Detect which cell encompasses the target text, then output its [X, Y] center coordinate. 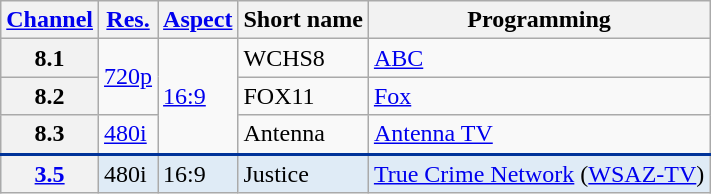
Antenna [303, 134]
3.5 [50, 174]
720p [128, 77]
Antenna TV [538, 134]
Short name [303, 20]
ABC [538, 58]
8.2 [50, 96]
Justice [303, 174]
WCHS8 [303, 58]
True Crime Network (WSAZ-TV) [538, 174]
Channel [50, 20]
8.1 [50, 58]
Fox [538, 96]
8.3 [50, 134]
Aspect [198, 20]
Programming [538, 20]
Res. [128, 20]
FOX11 [303, 96]
